Search for the cell housing the specified text and yield its [X, Y] center coordinate. 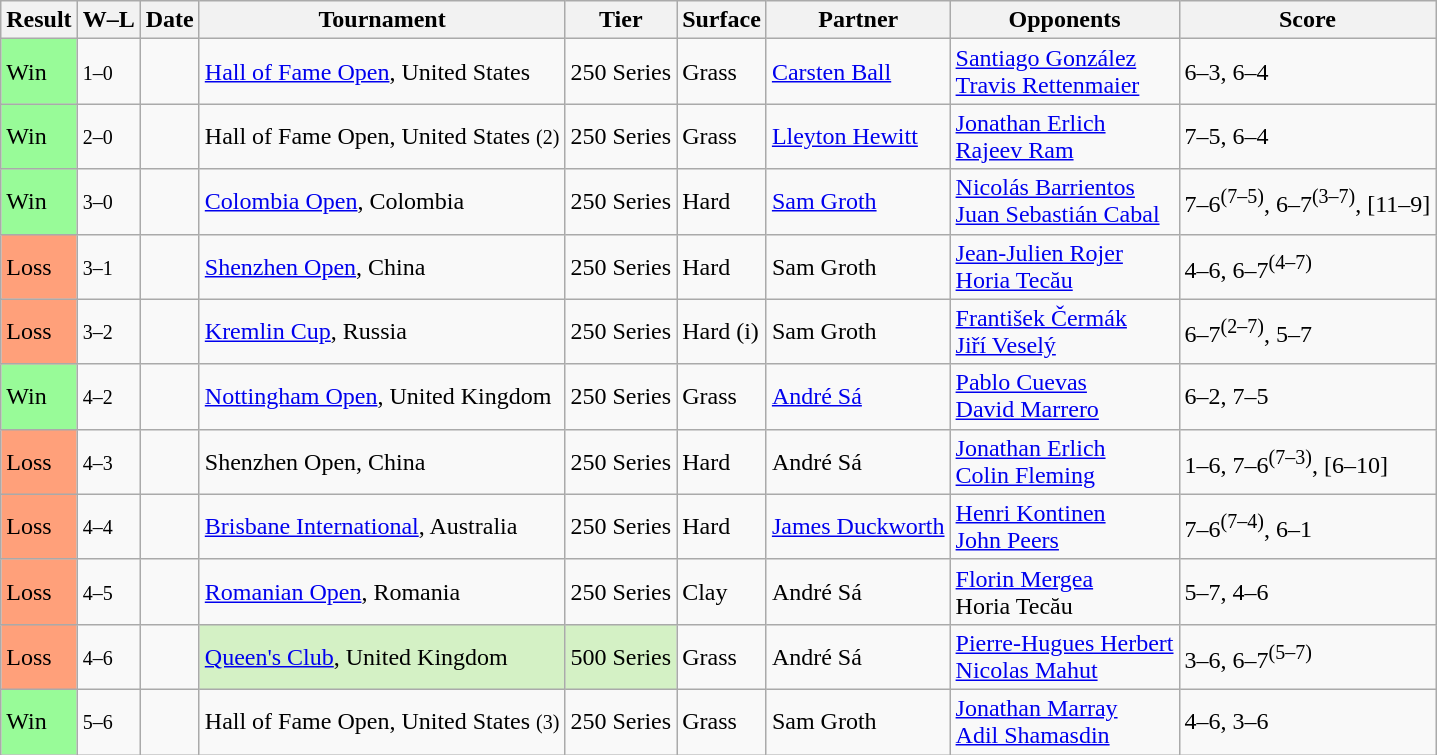
Jonathan Erlich Colin Fleming [1064, 462]
Carsten Ball [858, 72]
Hall of Fame Open, United States (3) [382, 722]
Date [170, 20]
Lleyton Hewitt [858, 136]
Hall of Fame Open, United States [382, 72]
Opponents [1064, 20]
4–5 [108, 592]
4–6 [108, 656]
Jean-Julien Rojer Horia Tecău [1064, 266]
4–6, 6–7(4–7) [1308, 266]
František Čermák Jiří Veselý [1064, 332]
7–6(7–4), 6–1 [1308, 526]
Hard (i) [722, 332]
3–1 [108, 266]
Result [39, 20]
6–7(2–7), 5–7 [1308, 332]
500 Series [621, 656]
2–0 [108, 136]
7–6(7–5), 6–7(3–7), [11–9] [1308, 202]
Jonathan Marray Adil Shamasdin [1064, 722]
Henri Kontinen John Peers [1064, 526]
4–2 [108, 396]
4–3 [108, 462]
Pablo Cuevas David Marrero [1064, 396]
Nottingham Open, United Kingdom [382, 396]
Surface [722, 20]
Clay [722, 592]
6–3, 6–4 [1308, 72]
Nicolás Barrientos Juan Sebastián Cabal [1064, 202]
7–5, 6–4 [1308, 136]
4–6, 3–6 [1308, 722]
Jonathan Erlich Rajeev Ram [1064, 136]
Santiago González Travis Rettenmaier [1064, 72]
Tournament [382, 20]
Florin Mergea Horia Tecău [1064, 592]
Score [1308, 20]
W–L [108, 20]
Hall of Fame Open, United States (2) [382, 136]
Tier [621, 20]
5–6 [108, 722]
James Duckworth [858, 526]
Brisbane International, Australia [382, 526]
1–6, 7–6(7–3), [6–10] [1308, 462]
3–0 [108, 202]
Colombia Open, Colombia [382, 202]
6–2, 7–5 [1308, 396]
Kremlin Cup, Russia [382, 332]
Partner [858, 20]
4–4 [108, 526]
Romanian Open, Romania [382, 592]
3–6, 6–7(5–7) [1308, 656]
1–0 [108, 72]
5–7, 4–6 [1308, 592]
Pierre-Hugues Herbert Nicolas Mahut [1064, 656]
Queen's Club, United Kingdom [382, 656]
3–2 [108, 332]
